Return [x, y] of the center of cell containing provided text 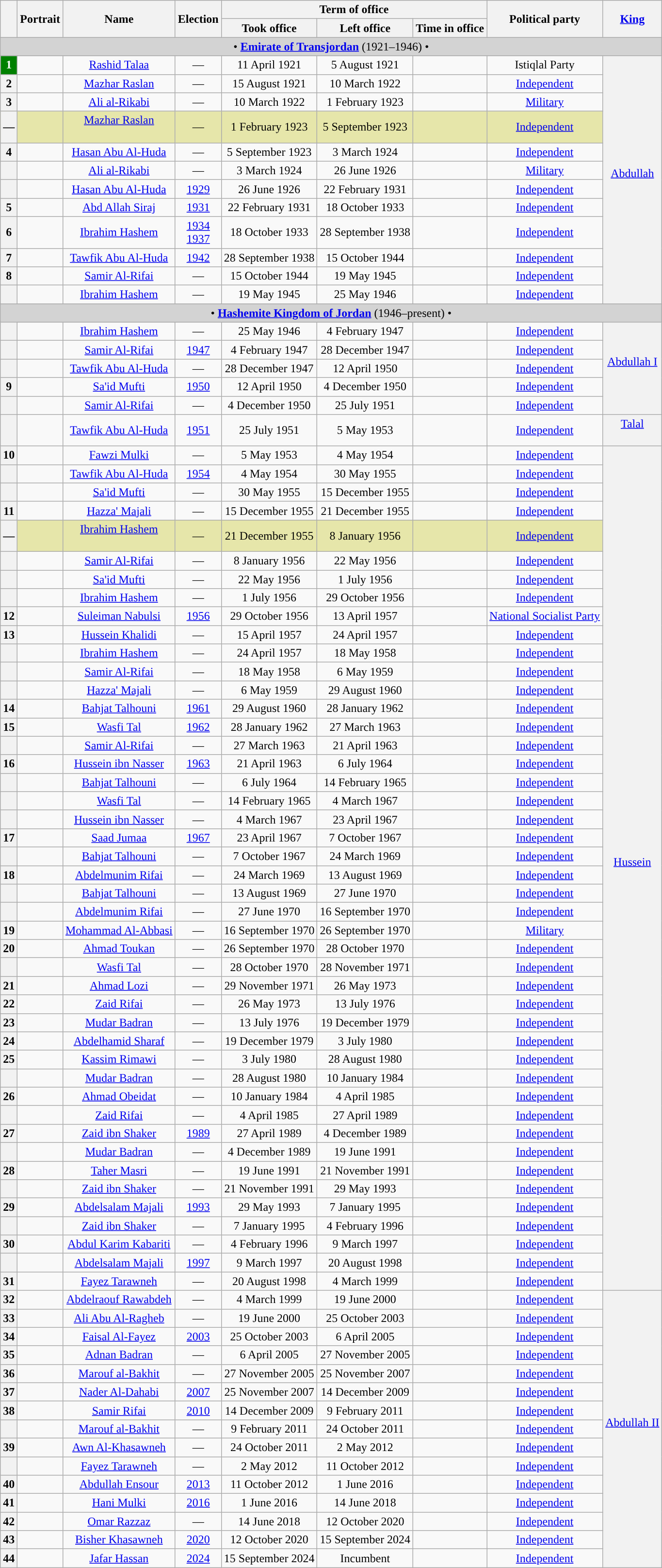
28 [9, 1170]
23 [9, 1023]
Jafar Hassan [119, 1558]
15 August 1921 [269, 83]
31 [9, 1281]
Talal [632, 430]
Samir Rifai [119, 1410]
1951 [198, 430]
30 [9, 1244]
2024 [198, 1558]
2013 [198, 1485]
3 [9, 102]
Fawzi Mulki [119, 455]
Time in office [450, 28]
34 [9, 1337]
Omar Razzaz [119, 1521]
1931 [198, 207]
10 [9, 455]
1989 [198, 1133]
King [632, 19]
27 [9, 1133]
1942 [198, 258]
25 [9, 1059]
Abdul Karim Kabariti [119, 1244]
7 [9, 258]
Istiqlal Party [545, 65]
Rashid Talaa [119, 65]
Kassim Rimawi [119, 1059]
Taher Masri [119, 1170]
Incumbent [365, 1558]
1993 [198, 1207]
43 [9, 1540]
13 April 1957 [365, 616]
Political party [545, 19]
2016 [198, 1503]
19341937 [198, 232]
13 [9, 635]
Ahmad Lozi [119, 986]
16 [9, 764]
36 [9, 1373]
19 [9, 930]
Ahmad Toukan [119, 949]
1997 [198, 1263]
17 [9, 838]
1 [9, 65]
11 April 1921 [269, 65]
1962 [198, 727]
6 [9, 232]
Hussein Khalidi [119, 635]
2003 [198, 1337]
15 April 1957 [269, 635]
Hussein [632, 868]
Took office [269, 28]
1947 [198, 350]
1961 [198, 709]
Ali Abu Al-Ragheb [119, 1318]
42 [9, 1521]
5 [9, 207]
5 August 1921 [365, 65]
Abdullah I [632, 368]
• Hashemite Kingdom of Jordan (1946–present) • [331, 313]
21 [9, 986]
8 [9, 276]
Hani Mulki [119, 1503]
9 [9, 387]
2020 [198, 1540]
Bisher Khasawneh [119, 1540]
38 [9, 1410]
15 [9, 727]
18 [9, 875]
1954 [198, 474]
National Socialist Party [545, 616]
Abdullah [632, 180]
Abdelraouf Rawabdeh [119, 1300]
Abdullah Ensour [119, 1485]
Portrait [40, 19]
29 November 1971 [269, 986]
39 [9, 1447]
1950 [198, 387]
Name [119, 19]
Nader Al-Dahabi [119, 1392]
Term of office [354, 10]
Awn Al-Khasawneh [119, 1447]
40 [9, 1485]
2 [9, 83]
1956 [198, 616]
28 November 1971 [365, 967]
• Emirate of Transjordan (1921–1946) • [331, 47]
Adnan Badran [119, 1355]
26 [9, 1096]
11 [9, 511]
14 [9, 709]
Suleiman Nabulsi [119, 616]
1967 [198, 838]
20 [9, 949]
44 [9, 1558]
32 [9, 1300]
Ahmad Obeidat [119, 1096]
4 [9, 152]
Abdullah II [632, 1429]
24 [9, 1041]
2007 [198, 1392]
12 [9, 616]
37 [9, 1392]
Election [198, 19]
Saad Jumaa [119, 838]
2010 [198, 1410]
Faisal Al-Fayez [119, 1337]
1929 [198, 189]
Mohammad Al-Abbasi [119, 930]
Abdelhamid Sharaf [119, 1041]
41 [9, 1503]
33 [9, 1318]
22 [9, 1004]
35 [9, 1355]
Abd Allah Siraj [119, 207]
1963 [198, 764]
29 [9, 1207]
Left office [365, 28]
